Pinpoint the cell where the given text exists, returning its [X, Y] midpoint coordinate. 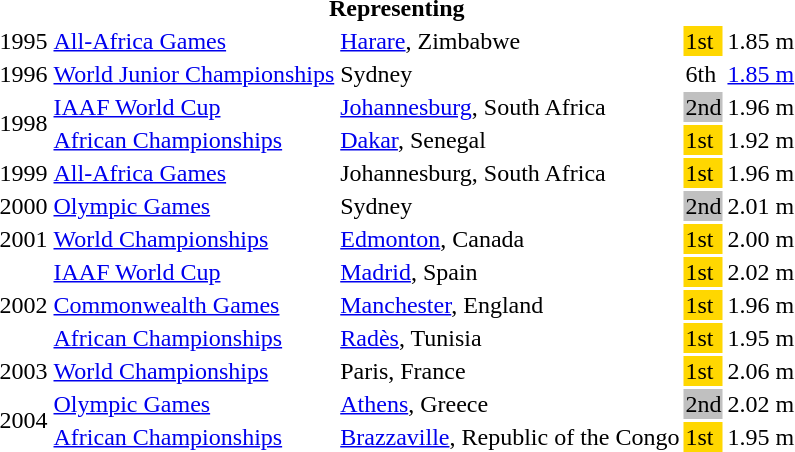
Brazzaville, Republic of the Congo [510, 437]
Dakar, Senegal [510, 140]
6th [704, 74]
Madrid, Spain [510, 272]
Commonwealth Games [194, 305]
Edmonton, Canada [510, 239]
World Junior Championships [194, 74]
Harare, Zimbabwe [510, 41]
Athens, Greece [510, 404]
Radès, Tunisia [510, 338]
Paris, France [510, 371]
Manchester, England [510, 305]
